Search for the cell housing the specified text and yield its (x, y) center coordinate. 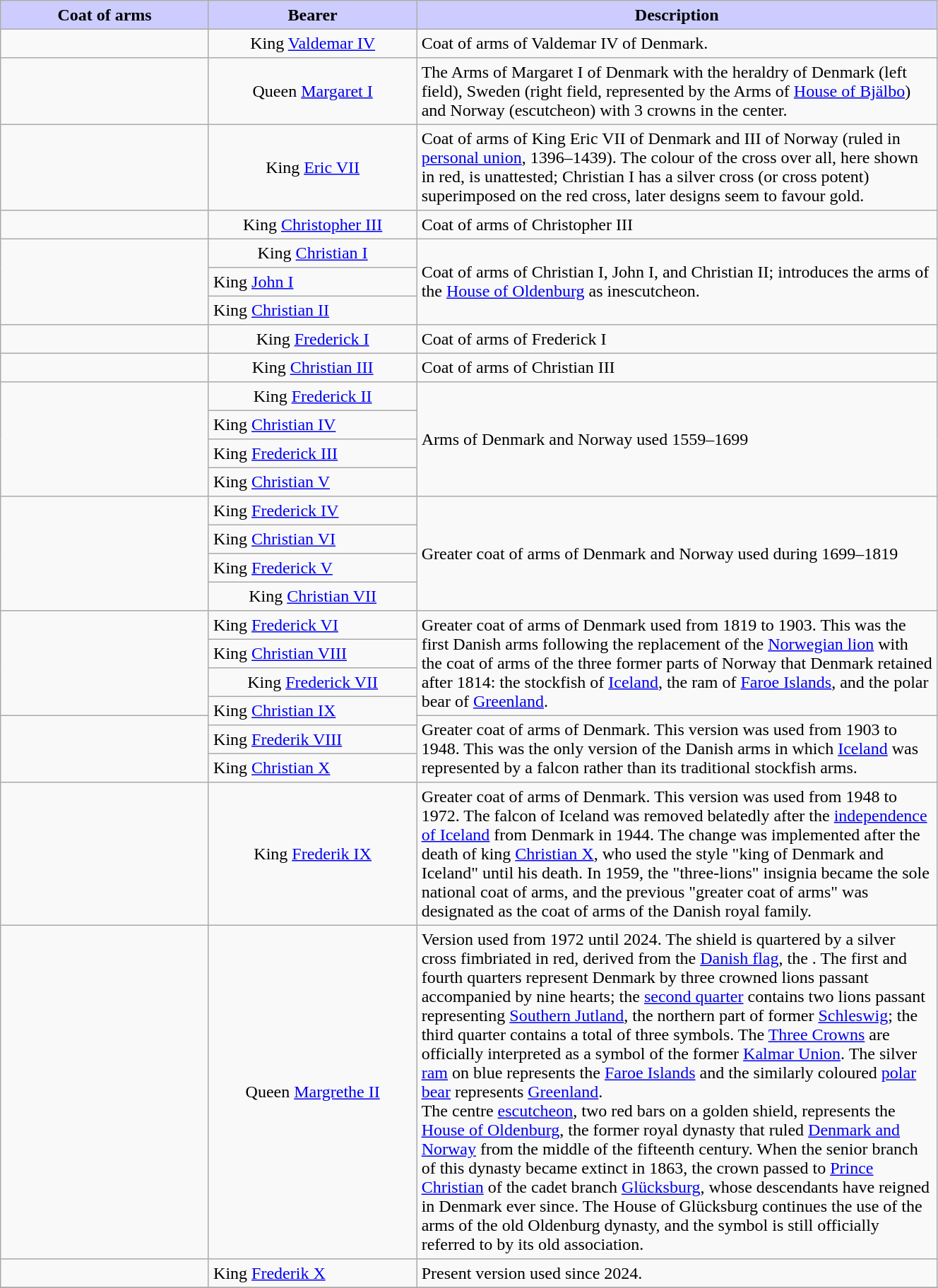
King Christian IX (312, 710)
King John I (312, 282)
King Frederick III (312, 453)
King Christian IV (312, 424)
Coat of arms of Frederick I (677, 339)
King Frederick IV (312, 511)
Present version used since 2024. (677, 1273)
King Valdemar IV (312, 43)
King Frederick V (312, 568)
King Christian X (312, 768)
King Christian V (312, 482)
Queen Margrethe II (312, 1092)
King Frederik X (312, 1273)
King Christian VII (312, 596)
King Frederik IX (312, 854)
King Christian I (312, 253)
Description (677, 15)
King Eric VII (312, 167)
Coat of arms of Christian I, John I, and Christian II; introduces the arms of the House of Oldenburg as inescutcheon. (677, 282)
King Frederick II (312, 396)
Coat of arms of Christopher III (677, 225)
King Christopher III (312, 225)
Coat of arms of Valdemar IV of Denmark. (677, 43)
Coat of arms (105, 15)
King Christian II (312, 310)
King Christian VIII (312, 653)
Bearer (312, 15)
King Frederick VII (312, 682)
Queen Margaret I (312, 91)
King Christian VI (312, 539)
Arms of Denmark and Norway used 1559–1699 (677, 439)
Greater coat of arms of Denmark and Norway used during 1699–1819 (677, 554)
King Frederik VIII (312, 739)
Coat of arms of Christian III (677, 367)
King Christian III (312, 367)
King Frederick VI (312, 625)
King Frederick I (312, 339)
